Return the (X, Y) coordinate for the center point of the cell that contains the specified text.  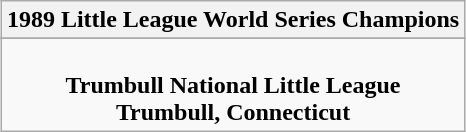
Trumbull National Little LeagueTrumbull, Connecticut (232, 85)
1989 Little League World Series Champions (232, 20)
